Capture the cell that displays the provided text and extract its (X, Y) central coordinate. 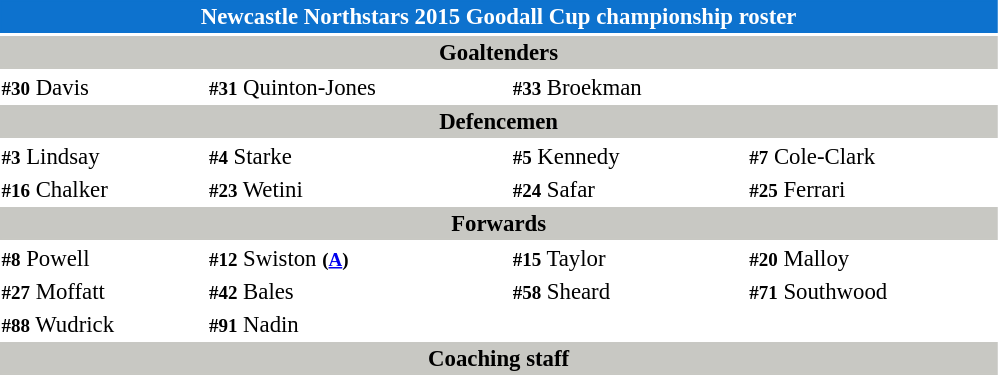
Newcastle Northstars 2015 Goodall Cup championship roster (498, 16)
Goaltenders (498, 52)
Forwards (498, 224)
#3 Lindsay (102, 156)
Defencemen (498, 122)
#5 Kennedy (628, 156)
#24 Safar (628, 189)
#88 Wudrick (102, 324)
#7 Cole-Clark (872, 156)
#33 Broekman (628, 87)
Coaching staff (498, 358)
#42 Bales (358, 291)
#16 Chalker (102, 189)
#58 Sheard (628, 291)
#12 Swiston (A) (358, 258)
#4 Starke (358, 156)
#31 Quinton-Jones (358, 87)
#27 Moffatt (102, 291)
#91 Nadin (358, 324)
#8 Powell (102, 258)
#15 Taylor (628, 258)
#20 Malloy (872, 258)
#25 Ferrari (872, 189)
#23 Wetini (358, 189)
#71 Southwood (872, 291)
#30 Davis (102, 87)
